Locate the cell with the specified text and output its [X, Y] center coordinate. 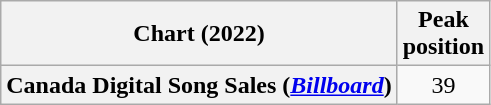
Chart (2022) [199, 34]
Canada Digital Song Sales (Billboard) [199, 85]
Peakposition [443, 34]
39 [443, 85]
